Identify which cell holds the provided text, then report its (x, y) central coordinate. 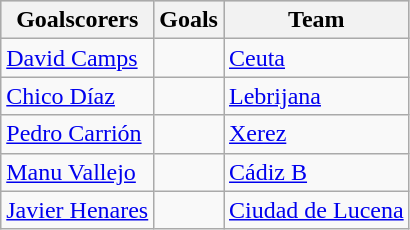
Ceuta (317, 58)
Pedro Carrión (78, 134)
Chico Díaz (78, 96)
Goalscorers (78, 20)
Ciudad de Lucena (317, 210)
David Camps (78, 58)
Xerez (317, 134)
Team (317, 20)
Manu Vallejo (78, 172)
Lebrijana (317, 96)
Cádiz B (317, 172)
Goals (189, 20)
Javier Henares (78, 210)
